Detect which cell encompasses the target text, then output its [x, y] center coordinate. 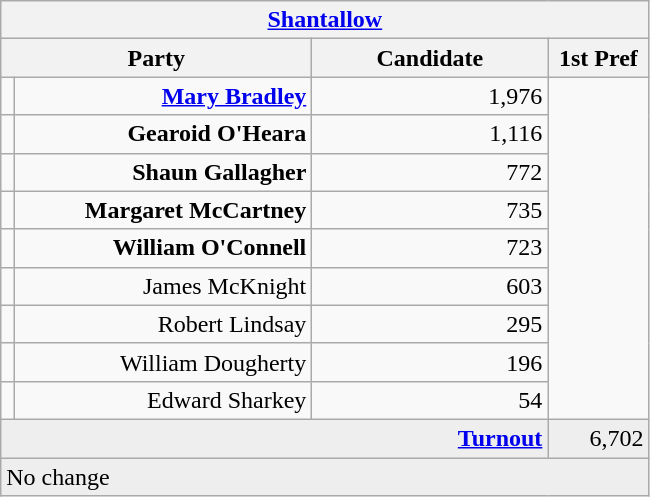
Mary Bradley [164, 96]
Candidate [430, 58]
William Dougherty [164, 362]
Robert Lindsay [164, 324]
1st Pref [598, 58]
Margaret McCartney [164, 210]
196 [430, 362]
Shantallow [325, 20]
James McKnight [164, 286]
772 [430, 172]
William O'Connell [164, 248]
1,116 [430, 134]
295 [430, 324]
Edward Sharkey [164, 400]
735 [430, 210]
Shaun Gallagher [164, 172]
6,702 [598, 438]
Gearoid O'Heara [164, 134]
723 [430, 248]
Party [156, 58]
1,976 [430, 96]
Turnout [274, 438]
No change [325, 477]
54 [430, 400]
603 [430, 286]
